Search for the cell housing the specified text and yield its (X, Y) center coordinate. 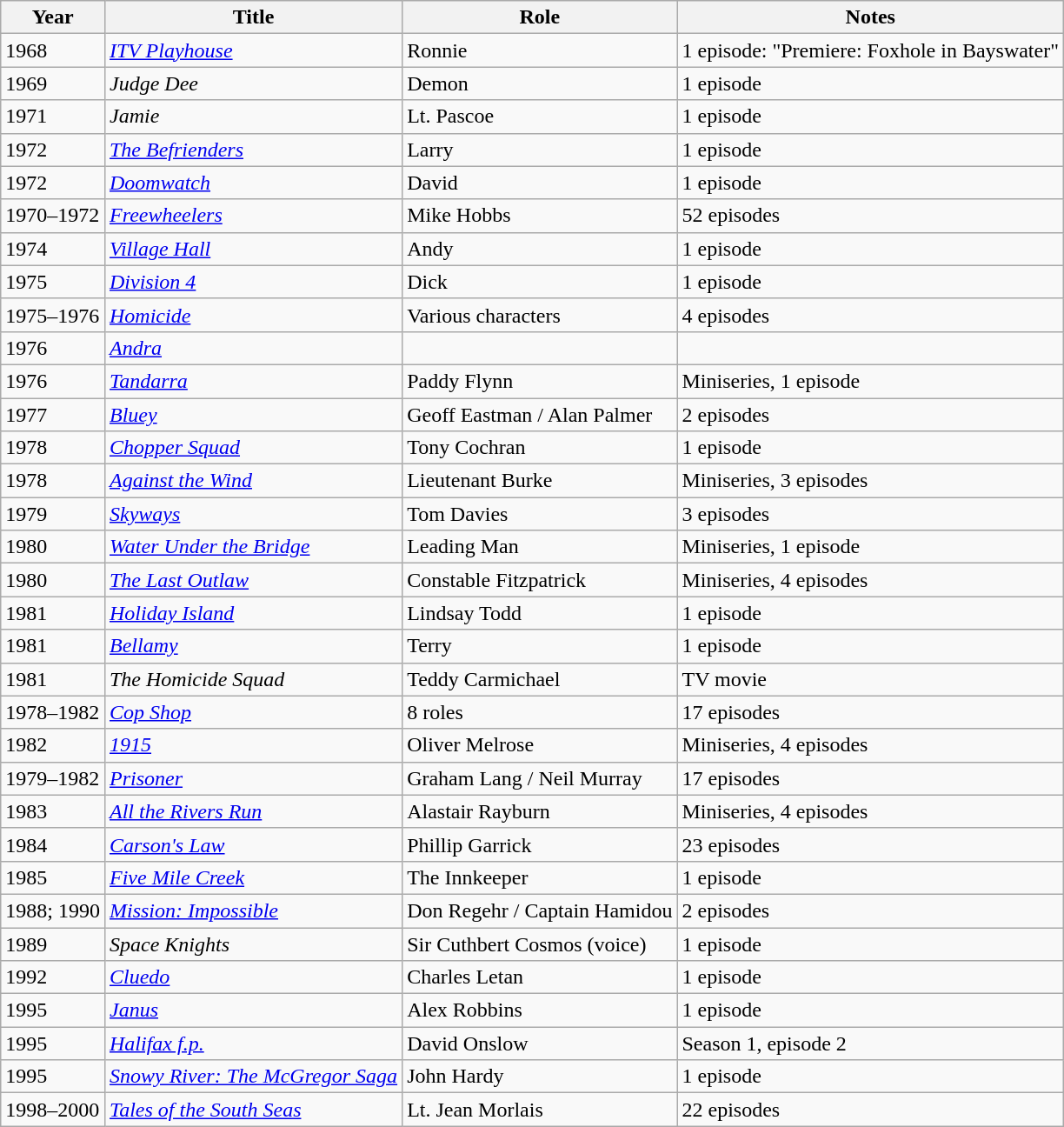
1983 (53, 811)
Lt. Pascoe (540, 117)
Ronnie (540, 50)
1970–1972 (53, 216)
22 episodes (871, 1110)
Andra (253, 348)
David (540, 183)
Notes (871, 17)
4 episodes (871, 315)
1989 (53, 944)
Year (53, 17)
Larry (540, 150)
Mission: Impossible (253, 910)
TV movie (871, 679)
1984 (53, 844)
Lieutenant Burke (540, 481)
Season 1, episode 2 (871, 1044)
3 episodes (871, 514)
The Innkeeper (540, 877)
Teddy Carmichael (540, 679)
Against the Wind (253, 481)
Division 4 (253, 282)
Charles Letan (540, 977)
Chopper Squad (253, 448)
Dick (540, 282)
8 roles (540, 712)
Title (253, 17)
1998–2000 (53, 1110)
Paddy Flynn (540, 381)
Tom Davies (540, 514)
Freewheelers (253, 216)
Graham Lang / Neil Murray (540, 778)
Oliver Melrose (540, 745)
Cop Shop (253, 712)
Halifax f.p. (253, 1044)
1979 (53, 514)
Don Regehr / Captain Hamidou (540, 910)
Phillip Garrick (540, 844)
Cluedo (253, 977)
1982 (53, 745)
1975 (53, 282)
Bluey (253, 415)
ITV Playhouse (253, 50)
Skyways (253, 514)
Bellamy (253, 646)
Tandarra (253, 381)
Janus (253, 1010)
1968 (53, 50)
1971 (53, 117)
Water Under the Bridge (253, 547)
1915 (253, 745)
Doomwatch (253, 183)
1979–1982 (53, 778)
Role (540, 17)
1975–1976 (53, 315)
Demon (540, 83)
Terry (540, 646)
David Onslow (540, 1044)
1977 (53, 415)
23 episodes (871, 844)
1978–1982 (53, 712)
Geoff Eastman / Alan Palmer (540, 415)
Miniseries, 3 episodes (871, 481)
Village Hall (253, 249)
Lt. Jean Morlais (540, 1110)
Mike Hobbs (540, 216)
Holiday Island (253, 613)
Homicide (253, 315)
52 episodes (871, 216)
The Last Outlaw (253, 580)
Andy (540, 249)
Judge Dee (253, 83)
John Hardy (540, 1077)
1974 (53, 249)
The Homicide Squad (253, 679)
Sir Cuthbert Cosmos (voice) (540, 944)
Tales of the South Seas (253, 1110)
All the Rivers Run (253, 811)
Constable Fitzpatrick (540, 580)
1985 (53, 877)
Carson's Law (253, 844)
Alastair Rayburn (540, 811)
The Befrienders (253, 150)
Leading Man (540, 547)
Prisoner (253, 778)
Various characters (540, 315)
Tony Cochran (540, 448)
Space Knights (253, 944)
1969 (53, 83)
Alex Robbins (540, 1010)
Snowy River: The McGregor Saga (253, 1077)
Lindsay Todd (540, 613)
Five Mile Creek (253, 877)
Jamie (253, 117)
1 episode: "Premiere: Foxhole in Bayswater" (871, 50)
1988; 1990 (53, 910)
1992 (53, 977)
